Find where the given text appears and provide that cell's center as (X, Y) coordinate. 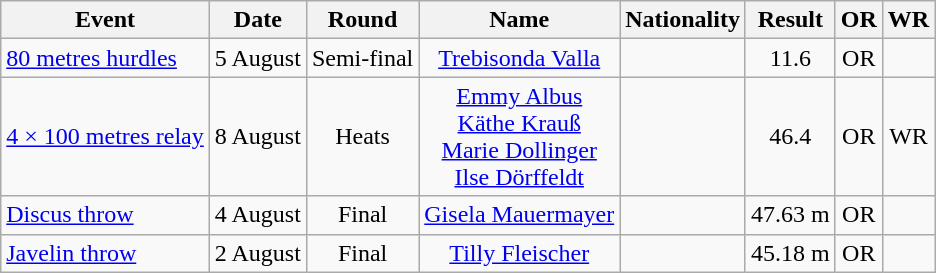
80 metres hurdles (106, 58)
Name (520, 20)
Gisela Mauermayer (520, 215)
4 August (258, 215)
4 × 100 metres relay (106, 136)
Result (790, 20)
46.4 (790, 136)
Discus throw (106, 215)
Tilly Fleischer (520, 253)
Trebisonda Valla (520, 58)
Event (106, 20)
Nationality (683, 20)
2 August (258, 253)
45.18 m (790, 253)
Heats (362, 136)
Javelin throw (106, 253)
47.63 m (790, 215)
8 August (258, 136)
5 August (258, 58)
Date (258, 20)
Round (362, 20)
Emmy AlbusKäthe KraußMarie DollingerIlse Dörffeldt (520, 136)
Semi-final (362, 58)
11.6 (790, 58)
